Search for the cell housing the specified text and yield its [X, Y] center coordinate. 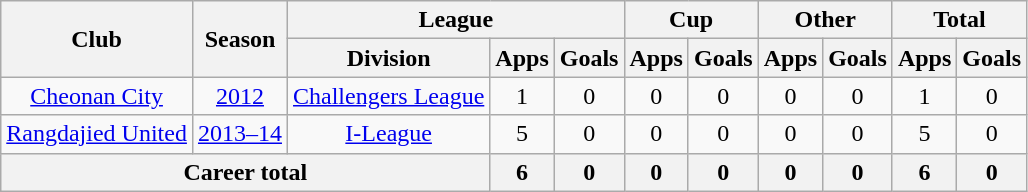
Challengers League [389, 96]
2013–14 [240, 134]
2012 [240, 96]
Rangdajied United [97, 134]
Season [240, 39]
Cup [691, 20]
Other [825, 20]
I-League [389, 134]
Cheonan City [97, 96]
Division [389, 58]
League [456, 20]
Career total [246, 172]
Total [959, 20]
Club [97, 39]
